Pinpoint the cell where the given text exists, returning its [X, Y] midpoint coordinate. 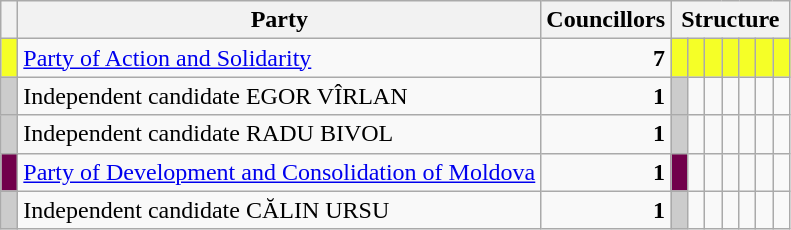
Party of Development and Consolidation of Moldova [280, 172]
Party of Action and Solidarity [280, 58]
Party [280, 20]
Councillors [606, 20]
7 [606, 58]
Structure [730, 20]
Independent candidate EGOR VÎRLAN [280, 96]
Independent candidate CĂLIN URSU [280, 210]
Independent candidate RADU BIVOL [280, 134]
